Pinpoint the cell where the given text exists, returning its [x, y] midpoint coordinate. 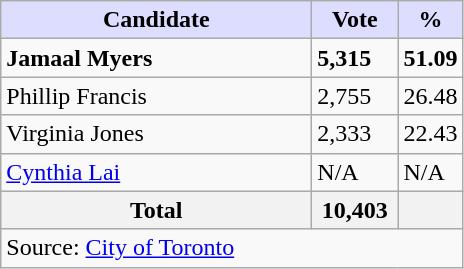
Virginia Jones [156, 134]
Cynthia Lai [156, 172]
22.43 [430, 134]
Jamaal Myers [156, 58]
5,315 [355, 58]
51.09 [430, 58]
Source: City of Toronto [232, 248]
% [430, 20]
Candidate [156, 20]
10,403 [355, 210]
Total [156, 210]
Vote [355, 20]
2,755 [355, 96]
Phillip Francis [156, 96]
2,333 [355, 134]
26.48 [430, 96]
